From the cell containing the given text, extract its center point as [X, Y] coordinate. 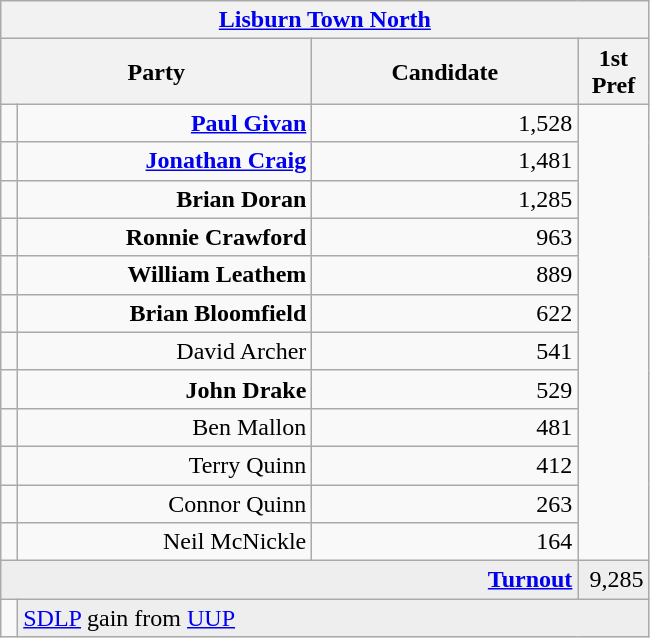
Ben Mallon [165, 427]
1,481 [445, 161]
Party [156, 72]
David Archer [165, 351]
Terry Quinn [165, 465]
263 [445, 503]
9,285 [614, 580]
889 [445, 275]
John Drake [165, 389]
Brian Doran [165, 199]
481 [445, 427]
Lisburn Town North [325, 20]
1,285 [445, 199]
412 [445, 465]
Ronnie Crawford [165, 237]
Turnout [290, 580]
Candidate [445, 72]
Connor Quinn [165, 503]
Paul Givan [165, 123]
541 [445, 351]
Neil McNickle [165, 542]
Jonathan Craig [165, 161]
Brian Bloomfield [165, 313]
1,528 [445, 123]
1st Pref [614, 72]
William Leathem [165, 275]
529 [445, 389]
963 [445, 237]
622 [445, 313]
SDLP gain from UUP [334, 618]
164 [445, 542]
